Identify which cell holds the provided text, then report its (x, y) central coordinate. 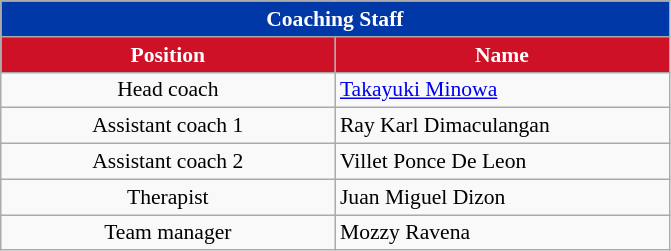
Name (502, 55)
Position (168, 55)
Takayuki Minowa (502, 90)
Head coach (168, 90)
Team manager (168, 233)
Therapist (168, 197)
Juan Miguel Dizon (502, 197)
Ray Karl Dimaculangan (502, 126)
Mozzy Ravena (502, 233)
Coaching Staff (335, 19)
Assistant coach 1 (168, 126)
Villet Ponce De Leon (502, 162)
Assistant coach 2 (168, 162)
